Search for the cell housing the specified text and yield its [x, y] center coordinate. 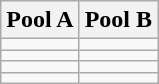
Pool A [40, 20]
Pool B [118, 20]
